Extract the [X, Y] coordinate from the center of the cell holding the provided text.  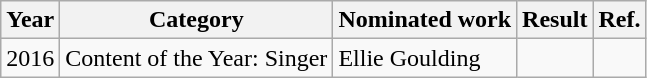
Content of the Year: Singer [196, 58]
Category [196, 20]
Ellie Goulding [425, 58]
Year [30, 20]
2016 [30, 58]
Ref. [620, 20]
Result [555, 20]
Nominated work [425, 20]
